Search for the cell housing the specified text and yield its [X, Y] center coordinate. 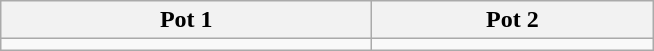
Pot 1 [186, 20]
Pot 2 [512, 20]
